Pinpoint the cell where the given text exists, returning its [x, y] midpoint coordinate. 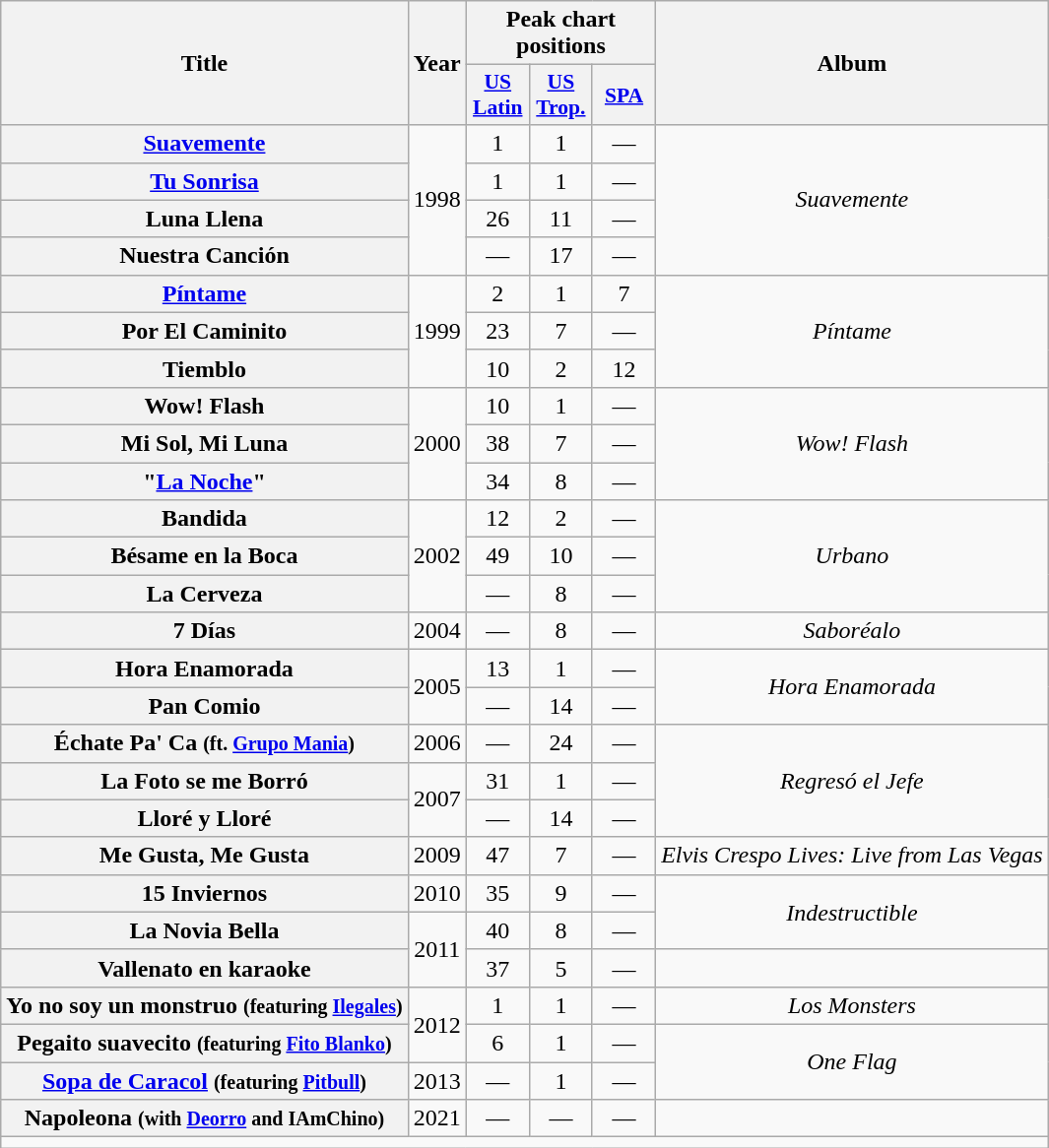
Urbano [853, 556]
USTrop. [560, 95]
2002 [437, 556]
2012 [437, 1024]
38 [497, 443]
Elvis Crespo Lives: Live from Las Vegas [853, 856]
Mi Sol, Mi Luna [205, 443]
La Foto se me Borró [205, 781]
11 [560, 219]
2009 [437, 856]
Pan Comio [205, 706]
26 [497, 219]
"La Noche" [205, 481]
Por El Caminito [205, 331]
49 [497, 556]
Bandida [205, 519]
Me Gusta, Me Gusta [205, 856]
Sopa de Caracol (featuring Pitbull) [205, 1080]
La Novia Bella [205, 930]
2021 [437, 1118]
2011 [437, 949]
Échate Pa' Ca (ft. Grupo Mania) [205, 743]
2000 [437, 443]
2013 [437, 1080]
Napoleona (with Deorro and IAmChino) [205, 1118]
34 [497, 481]
Title [205, 63]
Lloré y Lloré [205, 818]
6 [497, 1043]
5 [560, 968]
31 [497, 781]
La Cerveza [205, 594]
Indestructible [853, 912]
Saboréalo [853, 631]
37 [497, 968]
1998 [437, 200]
Luna Llena [205, 219]
40 [497, 930]
9 [560, 893]
USLatin [497, 95]
Peak chart positions [560, 33]
Yo no soy un monstruo (featuring Ilegales) [205, 1005]
47 [497, 856]
17 [560, 256]
Bésame en la Boca [205, 556]
2004 [437, 631]
SPA [623, 95]
Year [437, 63]
One Flag [853, 1061]
Los Monsters [853, 1005]
2006 [437, 743]
7 Días [205, 631]
Tiemblo [205, 368]
2005 [437, 687]
15 Inviernos [205, 893]
2010 [437, 893]
24 [560, 743]
13 [497, 669]
Album [853, 63]
Pegaito suavecito (featuring Fito Blanko) [205, 1043]
35 [497, 893]
Regresó el Jefe [853, 781]
Vallenato en karaoke [205, 968]
1999 [437, 331]
Tu Sonrisa [205, 181]
23 [497, 331]
Nuestra Canción [205, 256]
2007 [437, 799]
